Extract the (X, Y) coordinate from the center of the cell holding the provided text.  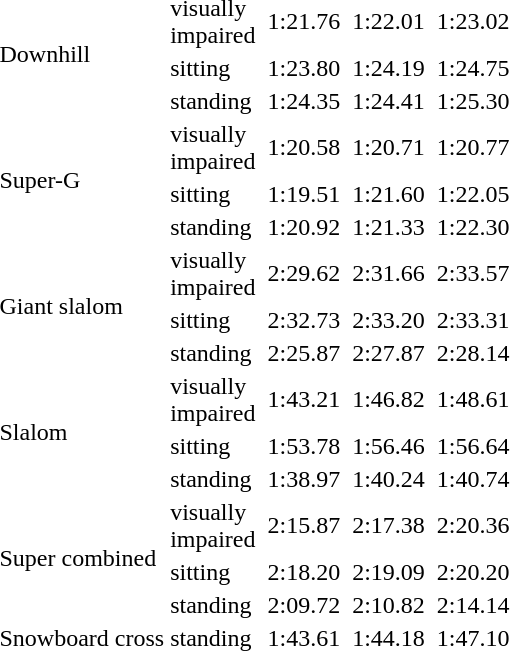
2:19.09 (389, 572)
1:53.78 (304, 446)
2:15.87 (304, 526)
1:20.71 (389, 148)
2:17.38 (389, 526)
1:43.21 (304, 400)
2:10.82 (389, 605)
2:27.87 (389, 353)
2:18.20 (304, 572)
1:24.41 (389, 101)
2:29.62 (304, 274)
1:24.35 (304, 101)
1:19.51 (304, 194)
1:20.92 (304, 227)
2:09.72 (304, 605)
1:21.33 (389, 227)
2:31.66 (389, 274)
2:32.73 (304, 320)
1:24.19 (389, 68)
1:20.58 (304, 148)
2:33.20 (389, 320)
1:21.60 (389, 194)
2:25.87 (304, 353)
1:40.24 (389, 479)
1:23.80 (304, 68)
1:56.46 (389, 446)
1:46.82 (389, 400)
1:38.97 (304, 479)
